Pinpoint the cell where the given text exists, returning its (X, Y) midpoint coordinate. 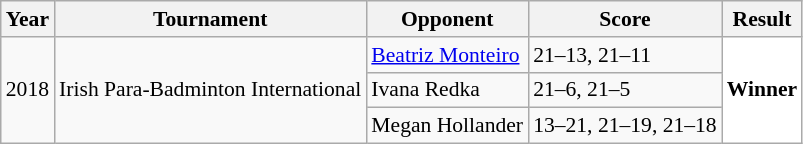
Year (28, 19)
Megan Hollander (447, 126)
21–6, 21–5 (625, 90)
Result (762, 19)
Score (625, 19)
13–21, 21–19, 21–18 (625, 126)
Winner (762, 90)
2018 (28, 90)
Irish Para-Badminton International (210, 90)
Ivana Redka (447, 90)
21–13, 21–11 (625, 55)
Tournament (210, 19)
Beatriz Monteiro (447, 55)
Opponent (447, 19)
